Provide the [x, y] coordinate of the cell's center where the given text is located.  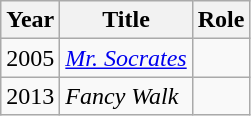
Title [126, 20]
Mr. Socrates [126, 58]
2013 [30, 96]
Fancy Walk [126, 96]
Year [30, 20]
2005 [30, 58]
Role [221, 20]
